Locate the cell with the specified text and output its (x, y) center coordinate. 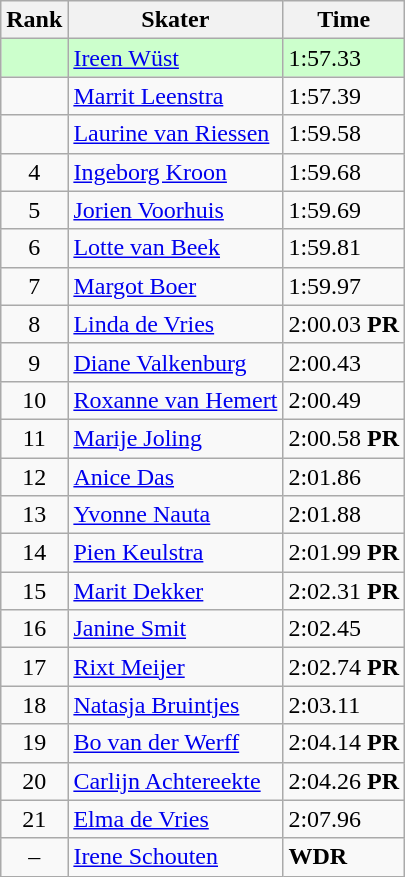
2:00.03 PR (344, 324)
19 (34, 743)
16 (34, 629)
Jorien Voorhuis (176, 210)
1:59.81 (344, 248)
15 (34, 591)
Linda de Vries (176, 324)
Anice Das (176, 477)
2:02.31 PR (344, 591)
20 (34, 781)
1:59.58 (344, 134)
Pien Keulstra (176, 553)
Skater (176, 20)
9 (34, 362)
2:01.99 PR (344, 553)
2:01.86 (344, 477)
10 (34, 400)
Marije Joling (176, 438)
14 (34, 553)
1:59.97 (344, 286)
Rank (34, 20)
WDR (344, 857)
2:04.14 PR (344, 743)
Bo van der Werff (176, 743)
2:04.26 PR (344, 781)
Carlijn Achtereekte (176, 781)
Laurine van Riessen (176, 134)
8 (34, 324)
2:03.11 (344, 705)
2:07.96 (344, 819)
Marrit Leenstra (176, 96)
2:02.45 (344, 629)
Lotte van Beek (176, 248)
2:01.88 (344, 515)
Ingeborg Kroon (176, 172)
1:59.69 (344, 210)
2:00.43 (344, 362)
18 (34, 705)
17 (34, 667)
4 (34, 172)
Rixt Meijer (176, 667)
21 (34, 819)
Diane Valkenburg (176, 362)
1:57.33 (344, 58)
2:00.49 (344, 400)
2:00.58 PR (344, 438)
Elma de Vries (176, 819)
12 (34, 477)
7 (34, 286)
1:59.68 (344, 172)
Irene Schouten (176, 857)
2:02.74 PR (344, 667)
1:57.39 (344, 96)
Margot Boer (176, 286)
Ireen Wüst (176, 58)
Time (344, 20)
6 (34, 248)
Roxanne van Hemert (176, 400)
Yvonne Nauta (176, 515)
11 (34, 438)
13 (34, 515)
5 (34, 210)
Marit Dekker (176, 591)
Natasja Bruintjes (176, 705)
Janine Smit (176, 629)
– (34, 857)
